Capture the cell that displays the provided text and extract its (X, Y) central coordinate. 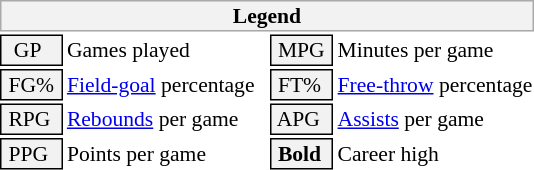
MPG (302, 50)
Bold (302, 154)
RPG (31, 120)
Assists per game (435, 120)
Free-throw percentage (435, 85)
Career high (435, 154)
Games played (166, 50)
Points per game (166, 154)
PPG (31, 154)
FT% (302, 85)
Legend (267, 16)
FG% (31, 85)
APG (302, 120)
Field-goal percentage (166, 85)
GP (31, 50)
Rebounds per game (166, 120)
Minutes per game (435, 50)
